Pinpoint the cell where the given text exists, returning its [X, Y] midpoint coordinate. 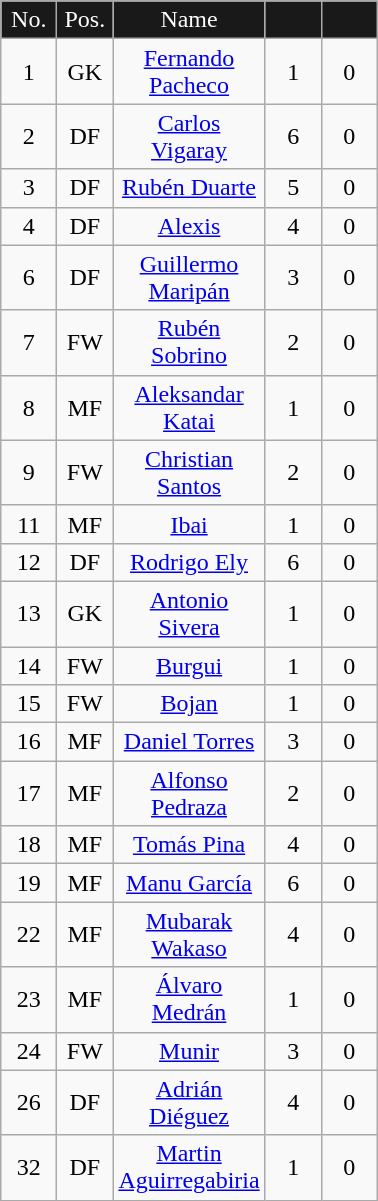
Antonio Sivera [189, 614]
23 [29, 1000]
12 [29, 562]
16 [29, 742]
Rubén Sobrino [189, 342]
Ibai [189, 524]
Christian Santos [189, 472]
22 [29, 934]
Mubarak Wakaso [189, 934]
18 [29, 845]
17 [29, 794]
26 [29, 1102]
14 [29, 665]
Name [189, 20]
8 [29, 408]
Munir [189, 1051]
Rodrigo Ely [189, 562]
Bojan [189, 704]
Adrián Diéguez [189, 1102]
7 [29, 342]
13 [29, 614]
Alfonso Pedraza [189, 794]
19 [29, 883]
Aleksandar Katai [189, 408]
Martin Aguirregabiria [189, 1168]
No. [29, 20]
Tomás Pina [189, 845]
Rubén Duarte [189, 188]
Guillermo Maripán [189, 278]
Pos. [85, 20]
Manu García [189, 883]
24 [29, 1051]
Alexis [189, 226]
32 [29, 1168]
5 [293, 188]
Álvaro Medrán [189, 1000]
15 [29, 704]
Burgui [189, 665]
Fernando Pacheco [189, 72]
Daniel Torres [189, 742]
Carlos Vigaray [189, 136]
11 [29, 524]
9 [29, 472]
